Provide the (x, y) coordinate of the cell's center where the given text is located.  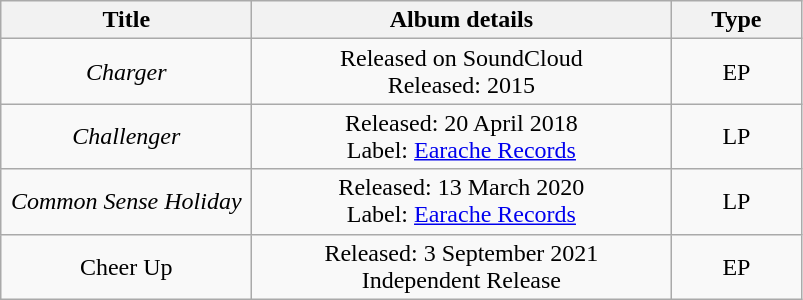
Released: 20 April 2018Label: Earache Records (462, 136)
Charger (126, 72)
Title (126, 20)
Released on SoundCloudReleased: 2015 (462, 72)
Album details (462, 20)
Challenger (126, 136)
Released: 3 September 2021Independent Release (462, 266)
Common Sense Holiday (126, 202)
Cheer Up (126, 266)
Type (736, 20)
Released: 13 March 2020Label: Earache Records (462, 202)
